From the cell containing the given text, extract its center point as (x, y) coordinate. 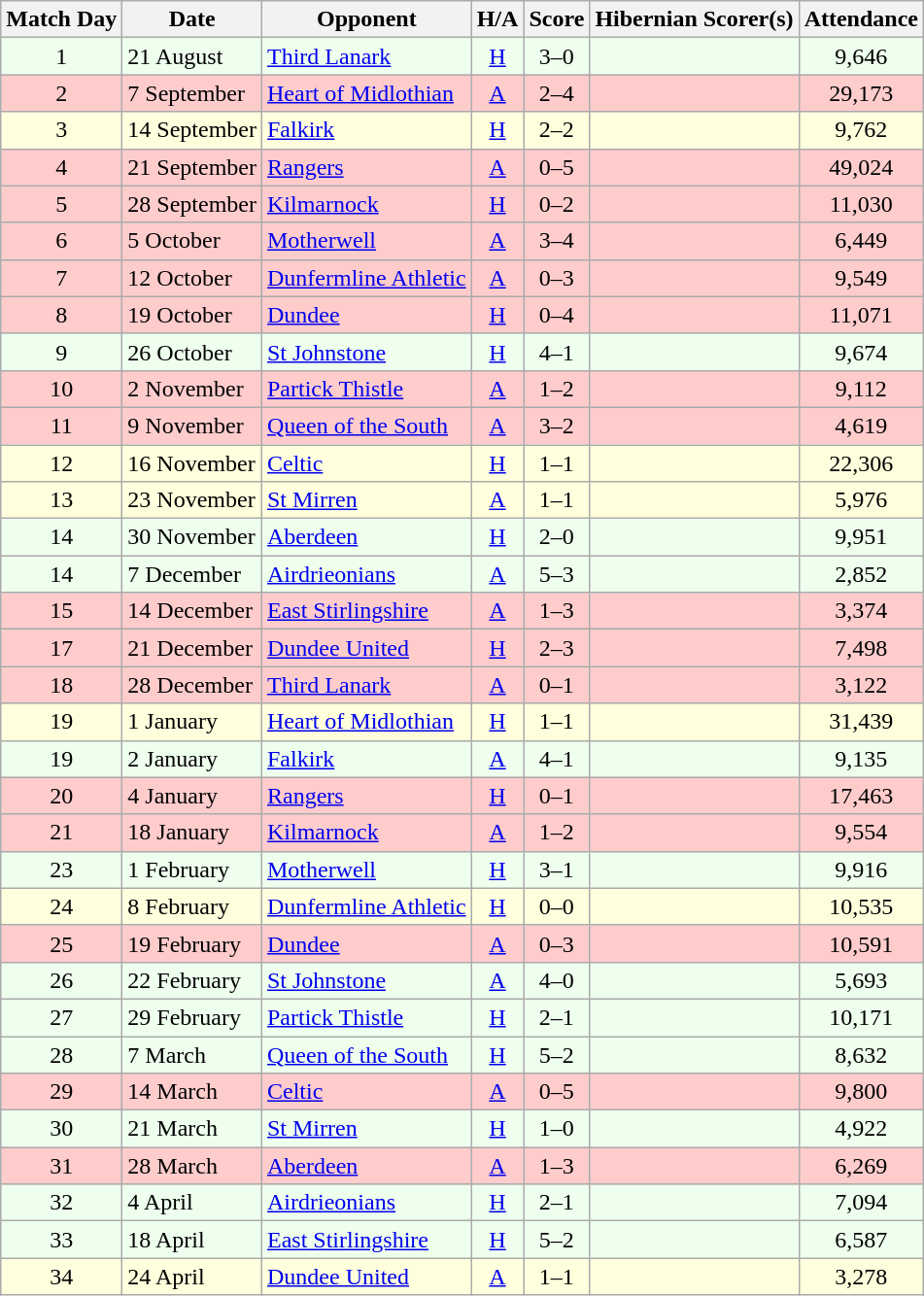
2 November (192, 389)
3–4 (557, 241)
7 September (192, 93)
9,646 (861, 56)
4,619 (861, 426)
27 (62, 1017)
3–1 (557, 870)
11,030 (861, 204)
9,916 (861, 870)
28 (62, 1054)
6,269 (861, 1166)
0–2 (557, 204)
31,439 (861, 722)
2,852 (861, 574)
Hibernian Scorer(s) (694, 19)
18 (62, 685)
4,922 (861, 1129)
9,951 (861, 537)
32 (62, 1203)
33 (62, 1240)
21 August (192, 56)
4 January (192, 796)
15 (62, 611)
17 (62, 648)
9,135 (861, 759)
22,306 (861, 463)
5,693 (861, 980)
7,498 (861, 648)
5 October (192, 241)
17,463 (861, 796)
4 April (192, 1203)
30 November (192, 537)
2–0 (557, 537)
12 October (192, 278)
26 October (192, 352)
23 (62, 870)
8,632 (861, 1054)
28 September (192, 204)
20 (62, 796)
0–0 (557, 906)
18 April (192, 1240)
19 February (192, 943)
8 (62, 315)
1 (62, 56)
18 January (192, 833)
6,587 (861, 1240)
28 December (192, 685)
3 (62, 130)
8 February (192, 906)
3–2 (557, 426)
Opponent (366, 19)
9,554 (861, 833)
9,549 (861, 278)
14 December (192, 611)
21 September (192, 167)
2 (62, 93)
Attendance (861, 19)
14 September (192, 130)
30 (62, 1129)
31 (62, 1166)
10,171 (861, 1017)
34 (62, 1277)
29 February (192, 1017)
29,173 (861, 93)
7,094 (861, 1203)
3,278 (861, 1277)
6,449 (861, 241)
11,071 (861, 315)
6 (62, 241)
29 (62, 1092)
1–0 (557, 1129)
14 March (192, 1092)
28 March (192, 1166)
10,591 (861, 943)
9,112 (861, 389)
9,800 (861, 1092)
4 (62, 167)
21 (62, 833)
13 (62, 500)
0–4 (557, 315)
2–2 (557, 130)
H/A (497, 19)
5–3 (557, 574)
Date (192, 19)
5 (62, 204)
9 November (192, 426)
2 January (192, 759)
7 March (192, 1054)
25 (62, 943)
9,762 (861, 130)
23 November (192, 500)
2–3 (557, 648)
1 January (192, 722)
24 April (192, 1277)
3,374 (861, 611)
3,122 (861, 685)
7 December (192, 574)
5,976 (861, 500)
3–0 (557, 56)
Match Day (62, 19)
1 February (192, 870)
2–4 (557, 93)
16 November (192, 463)
Score (557, 19)
12 (62, 463)
10 (62, 389)
19 October (192, 315)
26 (62, 980)
21 March (192, 1129)
24 (62, 906)
49,024 (861, 167)
4–0 (557, 980)
7 (62, 278)
10,535 (861, 906)
9,674 (861, 352)
21 December (192, 648)
9 (62, 352)
11 (62, 426)
22 February (192, 980)
